Scan for the cell matching the given text and deliver its [X, Y] coordinate at center. 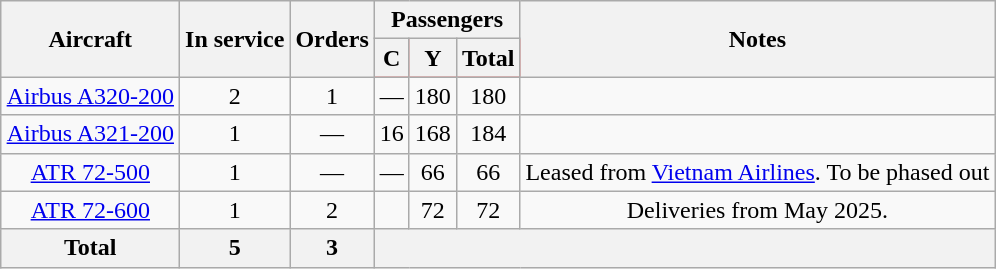
Airbus A320-200 [90, 96]
In service [235, 39]
Aircraft [90, 39]
Notes [758, 39]
184 [488, 134]
5 [235, 248]
16 [392, 134]
ATR 72-600 [90, 210]
Orders [332, 39]
Airbus A321-200 [90, 134]
168 [432, 134]
Passengers [447, 20]
Leased from Vietnam Airlines. To be phased out [758, 172]
Y [432, 58]
Deliveries from May 2025. [758, 210]
3 [332, 248]
ATR 72-500 [90, 172]
C [392, 58]
